Pinpoint the cell where the given text exists, returning its (x, y) midpoint coordinate. 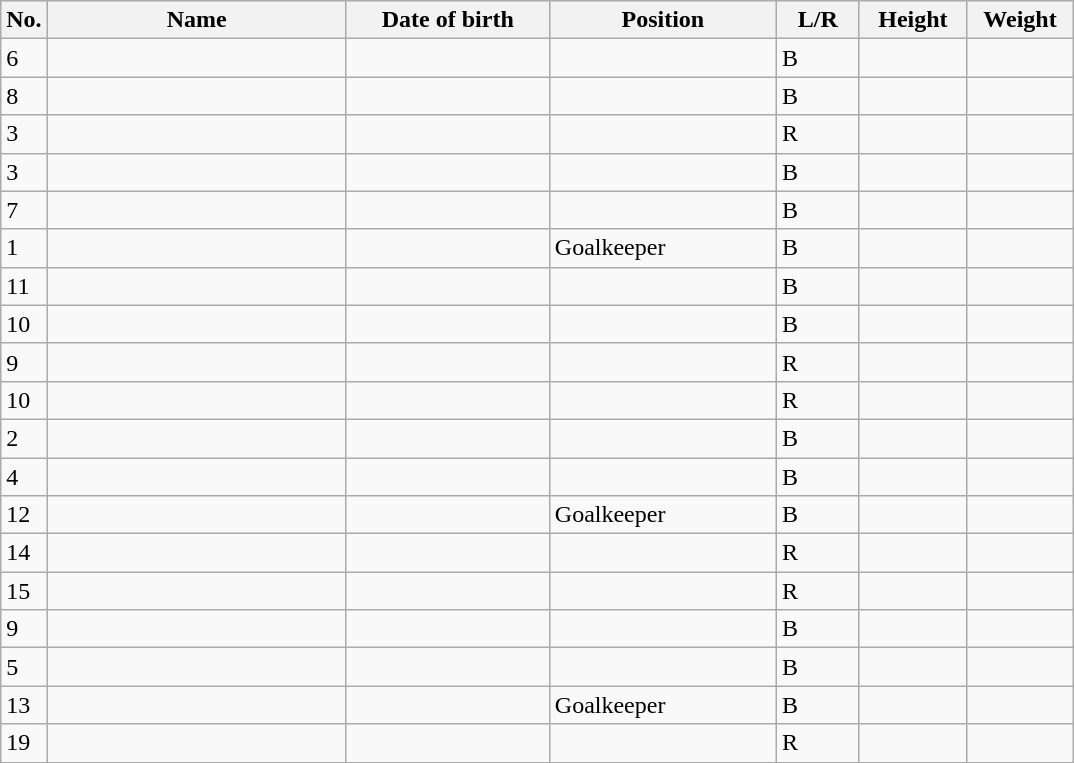
15 (24, 591)
Height (912, 20)
2 (24, 438)
5 (24, 667)
13 (24, 705)
Date of birth (448, 20)
7 (24, 210)
11 (24, 286)
No. (24, 20)
Position (662, 20)
4 (24, 477)
1 (24, 248)
8 (24, 96)
Name (196, 20)
L/R (818, 20)
12 (24, 515)
6 (24, 58)
14 (24, 553)
19 (24, 743)
Weight (1020, 20)
